For the text-containing cell, return its midpoint in (X, Y) coordinate format. 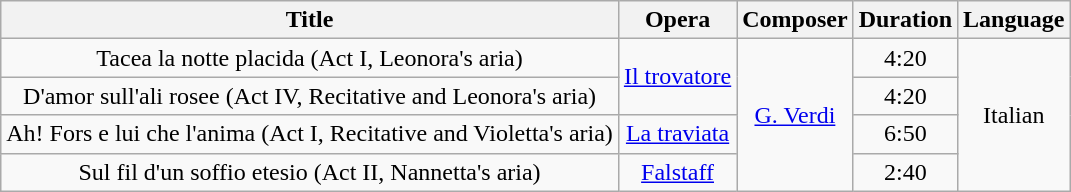
Italian (1014, 115)
Language (1014, 20)
6:50 (905, 134)
D'amor sull'ali rosee (Act IV, Recitative and Leonora's aria) (310, 96)
Opera (677, 20)
Ah! Fors e lui che l'anima (Act I, Recitative and Violetta's aria) (310, 134)
G. Verdi (795, 115)
2:40 (905, 172)
Composer (795, 20)
Title (310, 20)
Duration (905, 20)
La traviata (677, 134)
Tacea la notte placida (Act I, Leonora's aria) (310, 58)
Sul fil d'un soffio etesio (Act II, Nannetta's aria) (310, 172)
Il trovatore (677, 77)
Falstaff (677, 172)
